Return (X, Y) of the center of cell containing provided text 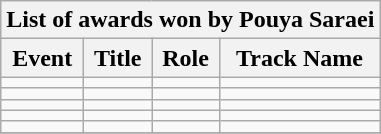
Track Name (300, 58)
Title (118, 58)
Event (42, 58)
Role (186, 58)
List of awards won by Pouya Saraei (190, 20)
